Search for the cell housing the specified text and yield its (x, y) center coordinate. 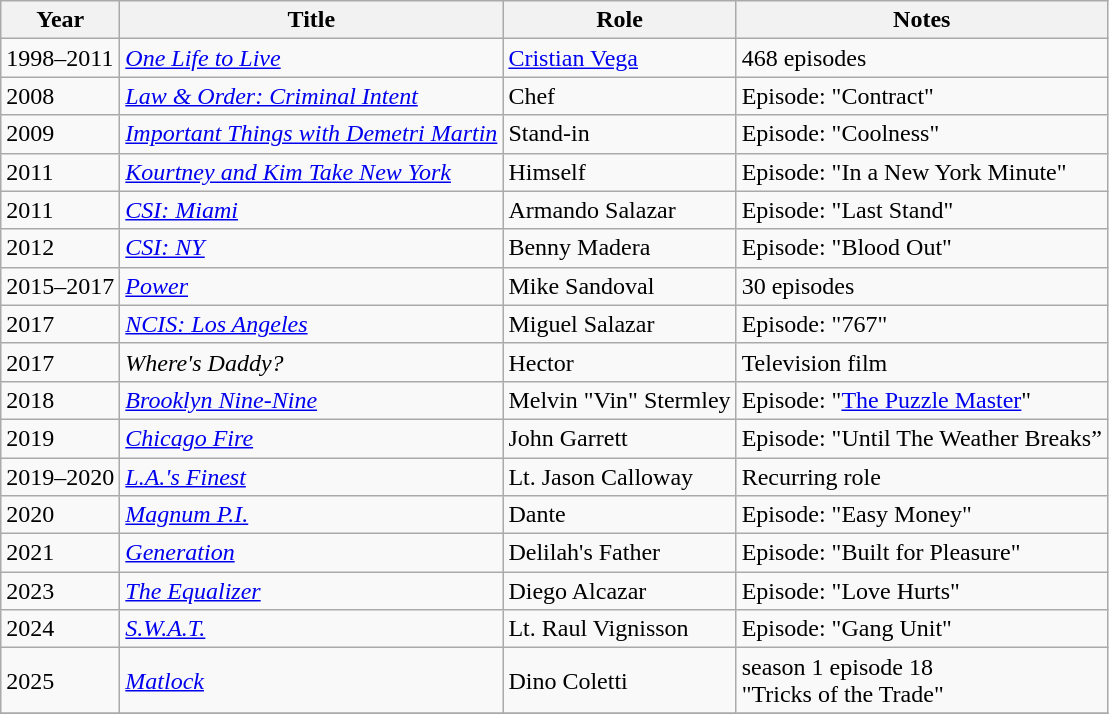
Episode: "Gang Unit" (922, 629)
2025 (60, 680)
Lt. Raul Vignisson (620, 629)
Kourtney and Kim Take New York (312, 172)
The Equalizer (312, 591)
2024 (60, 629)
Notes (922, 20)
Episode: "767" (922, 324)
Generation (312, 553)
2020 (60, 515)
S.W.A.T. (312, 629)
2015–2017 (60, 286)
Miguel Salazar (620, 324)
Chicago Fire (312, 438)
Episode: "Easy Money" (922, 515)
Delilah's Father (620, 553)
Dante (620, 515)
Episode: "Blood Out" (922, 248)
Himself (620, 172)
Lt. Jason Calloway (620, 477)
2009 (60, 134)
2019 (60, 438)
Year (60, 20)
Cristian Vega (620, 58)
Law & Order: Criminal Intent (312, 96)
Episode: "Love Hurts" (922, 591)
2018 (60, 400)
Important Things with Demetri Martin (312, 134)
Chef (620, 96)
30 episodes (922, 286)
1998–2011 (60, 58)
L.A.'s Finest (312, 477)
Dino Coletti (620, 680)
CSI: NY (312, 248)
John Garrett (620, 438)
Episode: "Until The Weather Breaks” (922, 438)
Melvin "Vin" Stermley (620, 400)
Title (312, 20)
Benny Madera (620, 248)
Television film (922, 362)
Episode: "The Puzzle Master" (922, 400)
Stand-in (620, 134)
Hector (620, 362)
season 1 episode 18"Tricks of the Trade" (922, 680)
Episode: "Last Stand" (922, 210)
NCIS: Los Angeles (312, 324)
Episode: "Contract" (922, 96)
468 episodes (922, 58)
Brooklyn Nine-Nine (312, 400)
Diego Alcazar (620, 591)
2019–2020 (60, 477)
Episode: "Built for Pleasure" (922, 553)
2021 (60, 553)
Mike Sandoval (620, 286)
Armando Salazar (620, 210)
CSI: Miami (312, 210)
2012 (60, 248)
2023 (60, 591)
Matlock (312, 680)
One Life to Live (312, 58)
Magnum P.I. (312, 515)
Episode: "In a New York Minute" (922, 172)
Recurring role (922, 477)
2008 (60, 96)
Episode: "Coolness" (922, 134)
Role (620, 20)
Where's Daddy? (312, 362)
Power (312, 286)
